Determine the [X, Y] coordinate at the center of the cell enclosing the given text.  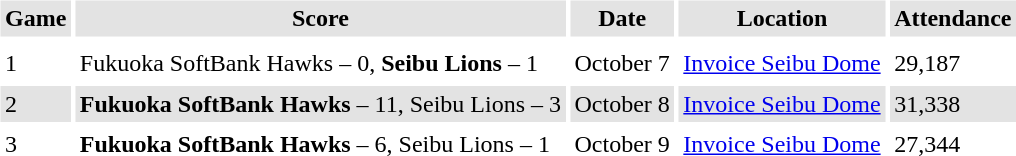
Location [782, 18]
2 [35, 104]
29,187 [953, 64]
Fukuoka SoftBank Hawks – 11, Seibu Lions – 3 [320, 104]
October 7 [622, 64]
Attendance [953, 18]
Date [622, 18]
31,338 [953, 104]
1 [35, 64]
Game [35, 18]
October 8 [622, 104]
Score [320, 18]
Fukuoka SoftBank Hawks – 0, Seibu Lions – 1 [320, 64]
